Pinpoint the cell where the given text exists, returning its [x, y] midpoint coordinate. 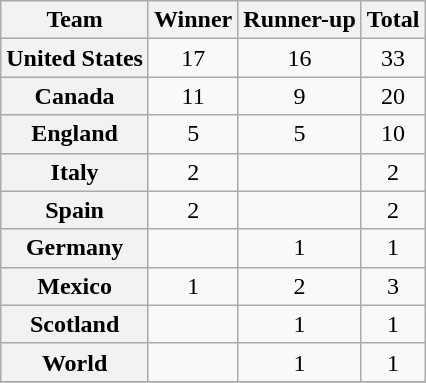
Germany [75, 248]
Scotland [75, 324]
Canada [75, 96]
10 [393, 134]
Italy [75, 172]
Spain [75, 210]
Winner [192, 20]
9 [300, 96]
20 [393, 96]
17 [192, 58]
3 [393, 286]
England [75, 134]
Team [75, 20]
Mexico [75, 286]
United States [75, 58]
Runner-up [300, 20]
11 [192, 96]
Total [393, 20]
World [75, 362]
33 [393, 58]
16 [300, 58]
